Extract the [x, y] coordinate from the center of the cell holding the provided text.  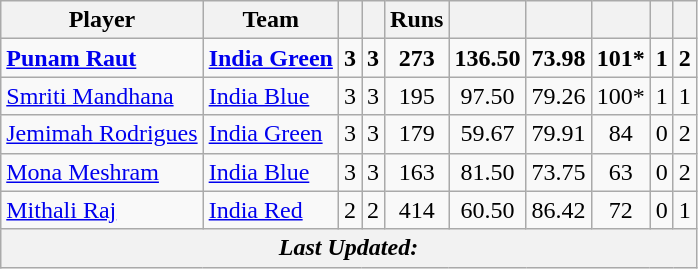
Team [270, 20]
Player [102, 20]
195 [417, 96]
79.26 [558, 96]
India Red [270, 210]
163 [417, 172]
Smriti Mandhana [102, 96]
Punam Raut [102, 58]
81.50 [488, 172]
Mithali Raj [102, 210]
Runs [417, 20]
Mona Meshram [102, 172]
100* [620, 96]
86.42 [558, 210]
Jemimah Rodrigues [102, 134]
79.91 [558, 134]
179 [417, 134]
136.50 [488, 58]
73.98 [558, 58]
Last Updated: [349, 248]
97.50 [488, 96]
63 [620, 172]
60.50 [488, 210]
84 [620, 134]
72 [620, 210]
273 [417, 58]
101* [620, 58]
73.75 [558, 172]
414 [417, 210]
59.67 [488, 134]
